Pinpoint the cell where the given text exists, returning its (X, Y) midpoint coordinate. 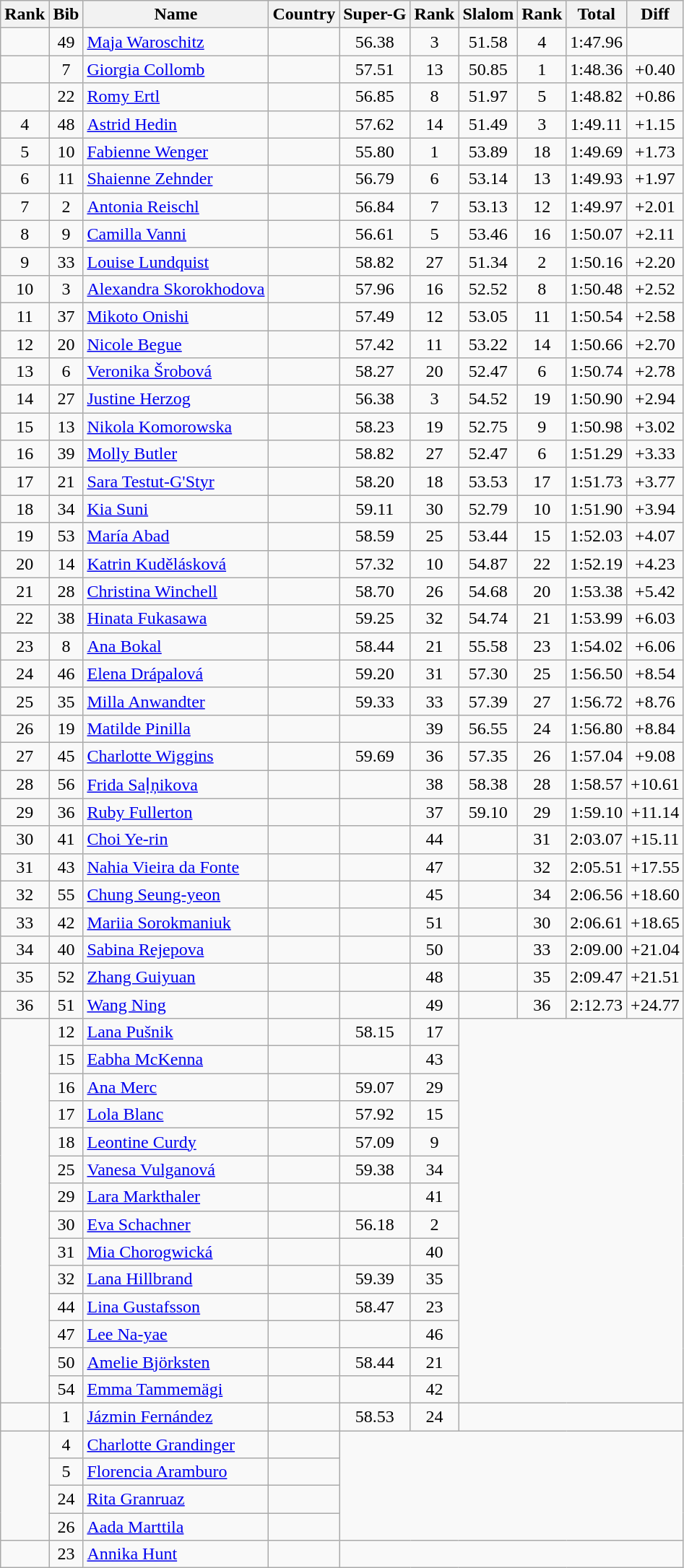
56 (66, 784)
Maja Waroschitz (176, 42)
1:50.54 (597, 316)
59.25 (375, 619)
Choi Ye-rin (176, 840)
54 (66, 1389)
+2.01 (656, 206)
1:47.96 (597, 42)
+2.94 (656, 399)
52.75 (488, 427)
Shaienne Zehnder (176, 179)
2:03.07 (597, 840)
+15.11 (656, 840)
59.39 (375, 1279)
58.38 (488, 784)
+3.02 (656, 427)
+17.55 (656, 867)
1:49.97 (597, 206)
55.58 (488, 646)
+3.94 (656, 509)
Mia Chorogwická (176, 1252)
+4.07 (656, 536)
59.33 (375, 701)
1:54.02 (597, 646)
+9.08 (656, 756)
Romy Ertl (176, 97)
Lina Gustafsson (176, 1307)
+6.06 (656, 646)
56.55 (488, 728)
Slalom (488, 14)
Leontine Curdy (176, 1142)
Matilde Pinilla (176, 728)
+2.58 (656, 316)
1:51.90 (597, 509)
María Abad (176, 536)
50.85 (488, 69)
+1.15 (656, 124)
Elena Drápalová (176, 674)
58.27 (375, 372)
53.22 (488, 344)
1:49.11 (597, 124)
Country (304, 14)
56.61 (375, 234)
56.85 (375, 97)
Rita Granruaz (176, 1499)
59.69 (375, 756)
1:56.50 (597, 674)
51.97 (488, 97)
58.20 (375, 482)
+2.11 (656, 234)
Aada Marttila (176, 1527)
55.80 (375, 152)
+2.52 (656, 289)
1:50.90 (597, 399)
54.52 (488, 399)
Christina Winchell (176, 591)
+2.70 (656, 344)
2:06.56 (597, 894)
53.44 (488, 536)
Sabina Rejepova (176, 949)
57.92 (375, 1115)
Molly Butler (176, 454)
Nicole Begue (176, 344)
57.51 (375, 69)
54.87 (488, 564)
58.59 (375, 536)
+3.33 (656, 454)
Eabha McKenna (176, 1060)
2:09.00 (597, 949)
59.11 (375, 509)
59.38 (375, 1170)
2:05.51 (597, 867)
+21.51 (656, 977)
Charlotte Wiggins (176, 756)
1:52.03 (597, 536)
58.15 (375, 1032)
Annika Hunt (176, 1554)
1:51.29 (597, 454)
53.89 (488, 152)
Antonia Reischl (176, 206)
55 (66, 894)
Sara Testut-G'Styr (176, 482)
59.10 (488, 812)
52 (66, 977)
+2.20 (656, 261)
1:59.10 (597, 812)
Name (176, 14)
Jázmin Fernández (176, 1416)
2:09.47 (597, 977)
Mariia Sorokmaniuk (176, 922)
Mikoto Onishi (176, 316)
56.79 (375, 179)
54.74 (488, 619)
1:49.93 (597, 179)
+8.54 (656, 674)
+24.77 (656, 1004)
+3.77 (656, 482)
Wang Ning (176, 1004)
+8.76 (656, 701)
+18.65 (656, 922)
57.09 (375, 1142)
Camilla Vanni (176, 234)
Hinata Fukasawa (176, 619)
58.70 (375, 591)
1:50.66 (597, 344)
53.05 (488, 316)
54.68 (488, 591)
Alexandra Skorokhodova (176, 289)
Chung Seung-yeon (176, 894)
1:50.07 (597, 234)
+6.03 (656, 619)
2:12.73 (597, 1004)
1:53.38 (597, 591)
+4.23 (656, 564)
Lola Blanc (176, 1115)
57.30 (488, 674)
1:50.74 (597, 372)
Vanesa Vulganová (176, 1170)
52.52 (488, 289)
53.46 (488, 234)
Amelie Björksten (176, 1362)
56.84 (375, 206)
1:52.19 (597, 564)
Lana Hillbrand (176, 1279)
+0.86 (656, 97)
Super-G (375, 14)
Lara Markthaler (176, 1197)
51.58 (488, 42)
Ruby Fullerton (176, 812)
Fabienne Wenger (176, 152)
57.96 (375, 289)
57.32 (375, 564)
Nikola Komorowska (176, 427)
Nahia Vieira da Fonte (176, 867)
+21.04 (656, 949)
2:06.61 (597, 922)
1:50.16 (597, 261)
1:58.57 (597, 784)
59.07 (375, 1087)
Giorgia Collomb (176, 69)
+0.40 (656, 69)
Charlotte Grandinger (176, 1445)
51.49 (488, 124)
Veronika Šrobová (176, 372)
53.13 (488, 206)
1:48.36 (597, 69)
+11.14 (656, 812)
Emma Tammemägi (176, 1389)
58.53 (375, 1416)
57.39 (488, 701)
1:49.69 (597, 152)
1:50.98 (597, 427)
Justine Herzog (176, 399)
Louise Lundquist (176, 261)
Milla Anwandter (176, 701)
1:53.99 (597, 619)
56.18 (375, 1224)
Florencia Aramburo (176, 1472)
Ana Bokal (176, 646)
Kia Suni (176, 509)
+10.61 (656, 784)
Lee Na-yae (176, 1334)
1:50.48 (597, 289)
Ana Merc (176, 1087)
+1.73 (656, 152)
+8.84 (656, 728)
58.47 (375, 1307)
53.14 (488, 179)
1:56.80 (597, 728)
58.23 (375, 427)
Frida Saḷņikova (176, 784)
52.79 (488, 509)
51.34 (488, 261)
1:48.82 (597, 97)
1:56.72 (597, 701)
+5.42 (656, 591)
53.53 (488, 482)
+1.97 (656, 179)
59.20 (375, 674)
Diff (656, 14)
+2.78 (656, 372)
57.62 (375, 124)
53 (66, 536)
Total (597, 14)
57.49 (375, 316)
Zhang Guiyuan (176, 977)
Lana Pušnik (176, 1032)
Bib (66, 14)
Eva Schachner (176, 1224)
57.35 (488, 756)
57.42 (375, 344)
Astrid Hedin (176, 124)
1:57.04 (597, 756)
+18.60 (656, 894)
Katrin Kudělásková (176, 564)
1:51.73 (597, 482)
